Detect which cell encompasses the target text, then output its [x, y] center coordinate. 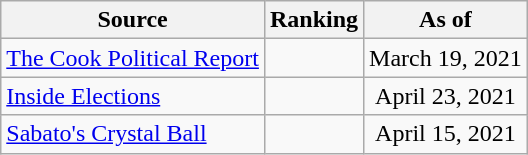
Ranking [314, 20]
Sabato's Crystal Ball [133, 134]
Inside Elections [133, 96]
Source [133, 20]
The Cook Political Report [133, 58]
April 15, 2021 [446, 134]
April 23, 2021 [446, 96]
As of [446, 20]
March 19, 2021 [446, 58]
